Determine the [x, y] coordinate at the center of the cell enclosing the given text.  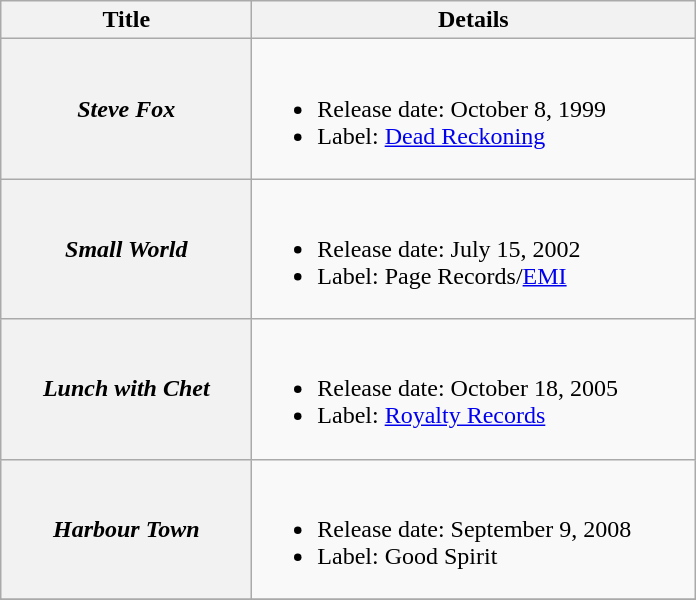
Details [474, 20]
Release date: September 9, 2008Label: Good Spirit [474, 529]
Release date: October 8, 1999Label: Dead Reckoning [474, 109]
Small World [126, 249]
Steve Fox [126, 109]
Lunch with Chet [126, 389]
Title [126, 20]
Release date: July 15, 2002Label: Page Records/EMI [474, 249]
Harbour Town [126, 529]
Release date: October 18, 2005Label: Royalty Records [474, 389]
